Identify which cell holds the provided text, then report its [x, y] central coordinate. 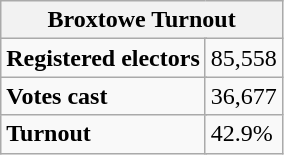
42.9% [244, 134]
Turnout [104, 134]
36,677 [244, 96]
Broxtowe Turnout [142, 20]
Votes cast [104, 96]
85,558 [244, 58]
Registered electors [104, 58]
